Provide the [x, y] coordinate of the cell's center where the given text is located.  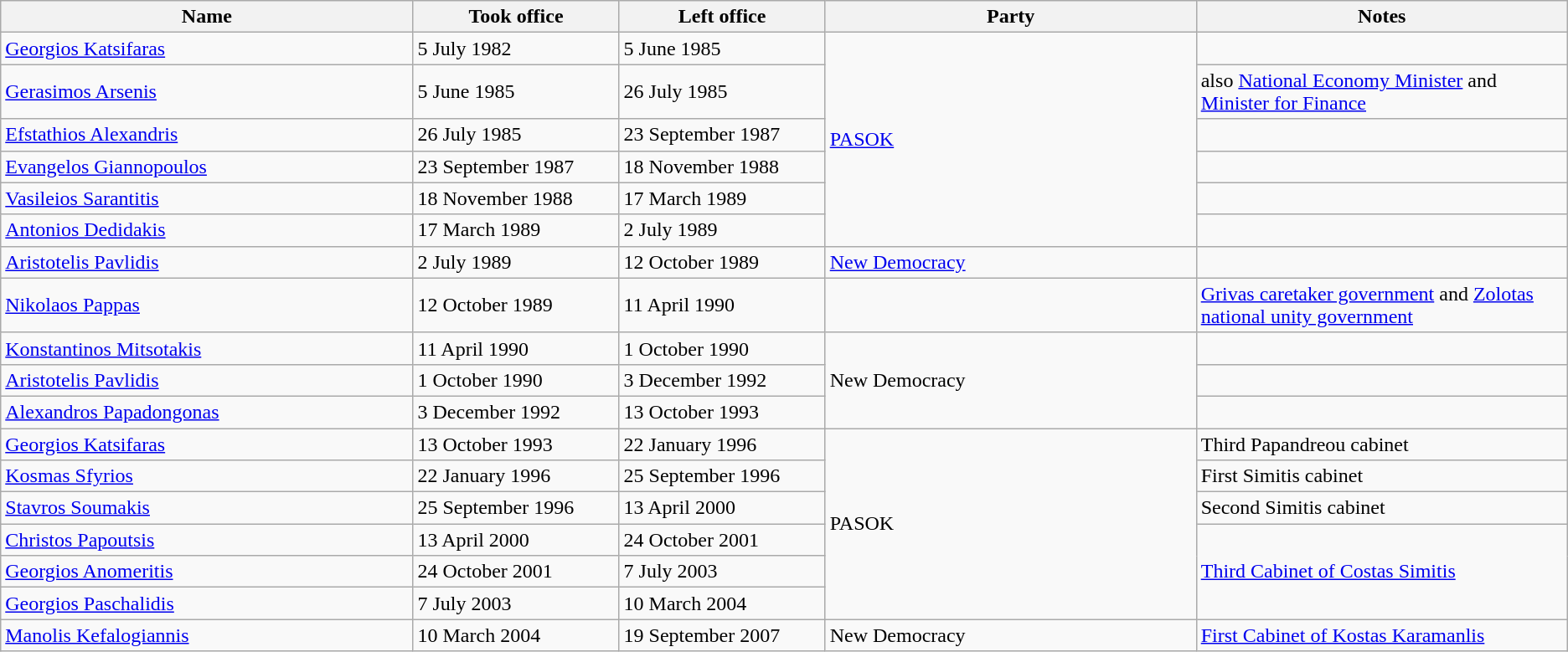
19 September 2007 [722, 635]
Manolis Kefalogiannis [207, 635]
Third Cabinet of Costas Simitis [1382, 572]
Georgios Anomeritis [207, 572]
First Simitis cabinet [1382, 476]
Gerasimos Arsenis [207, 92]
Grivas caretaker government and Zolotas national unity government [1382, 305]
Alexandros Papadongonas [207, 412]
Evangelos Giannopoulos [207, 167]
Second Simitis cabinet [1382, 508]
Took office [516, 17]
Efstathios Alexandris [207, 135]
First Cabinet of Kostas Karamanlis [1382, 635]
Antonios Dedidakis [207, 230]
Kosmas Sfyrios [207, 476]
5 July 1982 [516, 49]
Vasileios Sarantitis [207, 198]
Christos Papoutsis [207, 540]
Notes [1382, 17]
also National Economy Minister and Minister for Finance [1382, 92]
Party [1010, 17]
Stavros Soumakis [207, 508]
Third Papandreou cabinet [1382, 444]
Name [207, 17]
Nikolaos Pappas [207, 305]
Left office [722, 17]
Georgios Paschalidis [207, 603]
Konstantinos Mitsotakis [207, 348]
